Pinpoint the cell where the given text exists, returning its (x, y) midpoint coordinate. 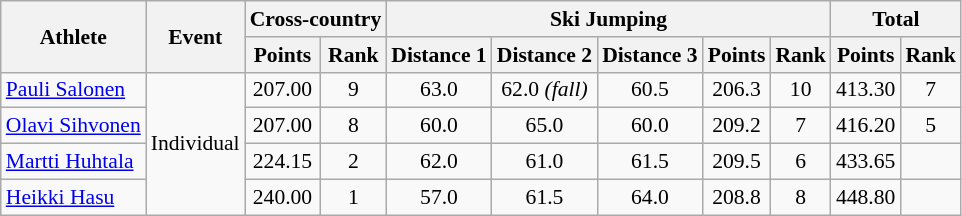
64.0 (650, 197)
5 (930, 126)
61.0 (544, 162)
Event (196, 36)
Olavi Sihvonen (74, 126)
Ski Jumping (608, 19)
209.2 (737, 126)
Distance 2 (544, 55)
209.5 (737, 162)
2 (353, 162)
206.3 (737, 90)
60.5 (650, 90)
6 (800, 162)
10 (800, 90)
65.0 (544, 126)
224.15 (283, 162)
63.0 (438, 90)
Distance 1 (438, 55)
62.0 (438, 162)
Athlete (74, 36)
57.0 (438, 197)
416.20 (866, 126)
62.0 (fall) (544, 90)
9 (353, 90)
240.00 (283, 197)
Total (896, 19)
448.80 (866, 197)
433.65 (866, 162)
208.8 (737, 197)
Martti Huhtala (74, 162)
Pauli Salonen (74, 90)
Individual (196, 143)
413.30 (866, 90)
Heikki Hasu (74, 197)
Cross-country (316, 19)
Distance 3 (650, 55)
1 (353, 197)
